From the cell containing the given text, extract its center point as [x, y] coordinate. 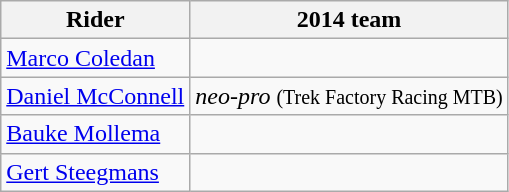
Gert Steegmans [96, 172]
Marco Coledan [96, 58]
2014 team [350, 20]
Rider [96, 20]
Daniel McConnell [96, 96]
Bauke Mollema [96, 134]
neo-pro (Trek Factory Racing MTB) [350, 96]
